Locate the cell with the specified text and output its [X, Y] center coordinate. 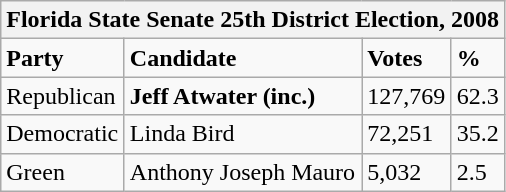
127,769 [406, 96]
Linda Bird [242, 134]
72,251 [406, 134]
Florida State Senate 25th District Election, 2008 [253, 20]
Republican [63, 96]
62.3 [478, 96]
Jeff Atwater (inc.) [242, 96]
Candidate [242, 58]
Green [63, 172]
Party [63, 58]
Democratic [63, 134]
% [478, 58]
2.5 [478, 172]
Votes [406, 58]
35.2 [478, 134]
5,032 [406, 172]
Anthony Joseph Mauro [242, 172]
